Determine the [X, Y] coordinate at the center of the cell enclosing the given text.  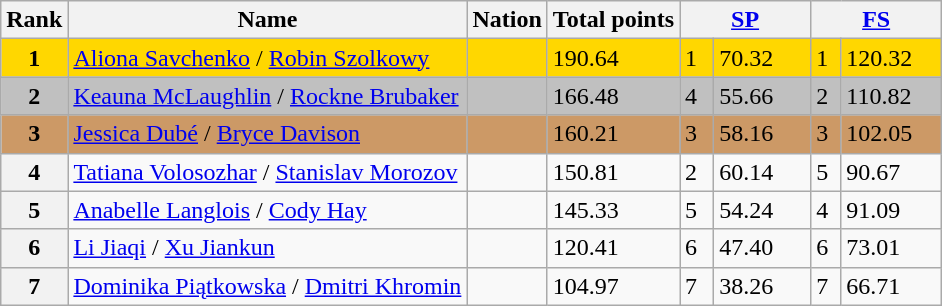
Jessica Dubé / Bryce Davison [268, 134]
120.32 [892, 58]
Total points [613, 20]
160.21 [613, 134]
58.16 [762, 134]
60.14 [762, 172]
Name [268, 20]
90.67 [892, 172]
54.24 [762, 210]
150.81 [613, 172]
102.05 [892, 134]
120.41 [613, 248]
FS [876, 20]
38.26 [762, 286]
70.32 [762, 58]
Tatiana Volosozhar / Stanislav Morozov [268, 172]
Nation [507, 20]
Li Jiaqi / Xu Jiankun [268, 248]
104.97 [613, 286]
66.71 [892, 286]
Rank [34, 20]
73.01 [892, 248]
190.64 [613, 58]
Aliona Savchenko / Robin Szolkowy [268, 58]
110.82 [892, 96]
47.40 [762, 248]
Keauna McLaughlin / Rockne Brubaker [268, 96]
91.09 [892, 210]
SP [746, 20]
Dominika Piątkowska / Dmitri Khromin [268, 286]
145.33 [613, 210]
Anabelle Langlois / Cody Hay [268, 210]
166.48 [613, 96]
55.66 [762, 96]
